Find where the given text appears and provide that cell's center as (X, Y) coordinate. 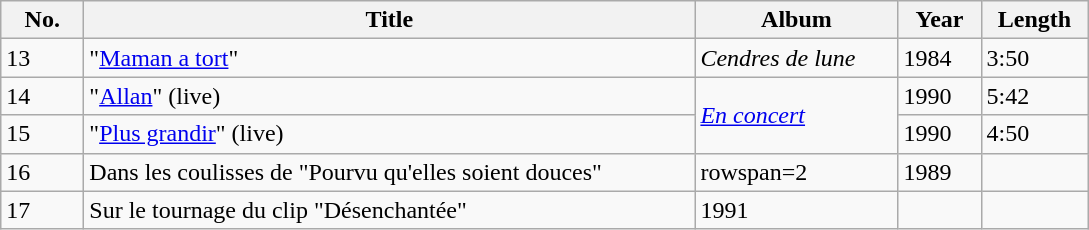
1989 (940, 172)
5:42 (1034, 96)
1984 (940, 58)
Year (940, 20)
14 (42, 96)
Dans les coulisses de "Pourvu qu'elles soient douces" (390, 172)
Title (390, 20)
17 (42, 210)
13 (42, 58)
En concert (796, 115)
3:50 (1034, 58)
Length (1034, 20)
No. (42, 20)
Cendres de lune (796, 58)
Album (796, 20)
16 (42, 172)
Sur le tournage du clip "Désenchantée" (390, 210)
"Plus grandir" (live) (390, 134)
"Maman a tort" (390, 58)
"Allan" (live) (390, 96)
rowspan=2 (796, 172)
1991 (796, 210)
15 (42, 134)
4:50 (1034, 134)
